Scan for the cell matching the given text and deliver its (x, y) coordinate at center. 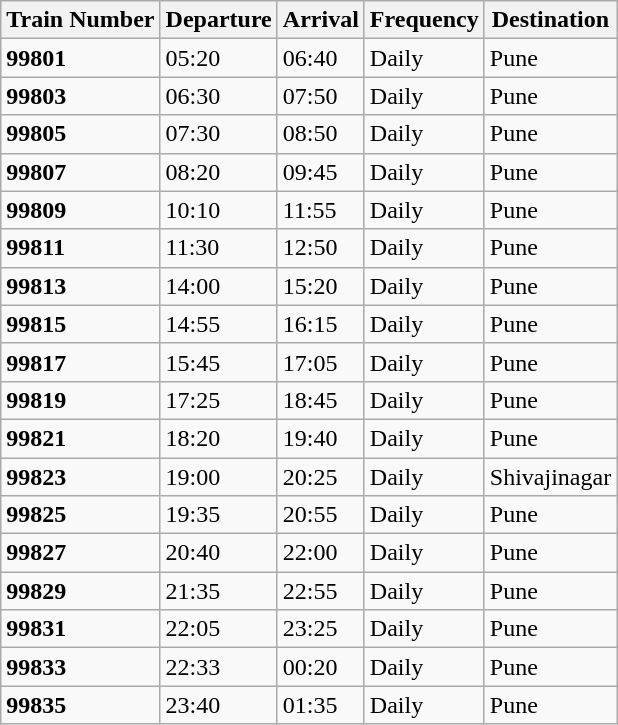
16:15 (320, 324)
20:40 (218, 553)
10:10 (218, 210)
06:30 (218, 96)
20:55 (320, 515)
22:00 (320, 553)
99801 (80, 58)
19:00 (218, 477)
14:00 (218, 286)
22:33 (218, 667)
08:20 (218, 172)
22:05 (218, 629)
23:40 (218, 705)
17:05 (320, 362)
Arrival (320, 20)
Shivajinagar (550, 477)
18:45 (320, 400)
01:35 (320, 705)
08:50 (320, 134)
Frequency (424, 20)
99833 (80, 667)
22:55 (320, 591)
99809 (80, 210)
06:40 (320, 58)
00:20 (320, 667)
99807 (80, 172)
99815 (80, 324)
99803 (80, 96)
99831 (80, 629)
99829 (80, 591)
15:45 (218, 362)
99825 (80, 515)
11:30 (218, 248)
99805 (80, 134)
99813 (80, 286)
14:55 (218, 324)
23:25 (320, 629)
21:35 (218, 591)
Train Number (80, 20)
07:30 (218, 134)
Destination (550, 20)
99819 (80, 400)
12:50 (320, 248)
99823 (80, 477)
19:35 (218, 515)
09:45 (320, 172)
20:25 (320, 477)
99817 (80, 362)
11:55 (320, 210)
99821 (80, 438)
19:40 (320, 438)
17:25 (218, 400)
07:50 (320, 96)
99811 (80, 248)
15:20 (320, 286)
05:20 (218, 58)
99835 (80, 705)
18:20 (218, 438)
Departure (218, 20)
99827 (80, 553)
